Locate the cell with the specified text and output its [X, Y] center coordinate. 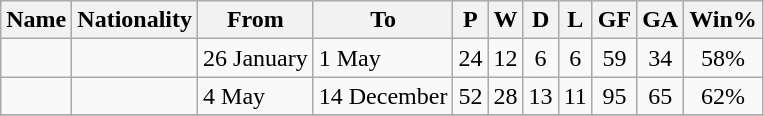
14 December [383, 96]
12 [506, 58]
P [470, 20]
D [540, 20]
13 [540, 96]
59 [614, 58]
52 [470, 96]
L [575, 20]
62% [724, 96]
26 January [256, 58]
65 [660, 96]
Win% [724, 20]
To [383, 20]
28 [506, 96]
Name [36, 20]
34 [660, 58]
1 May [383, 58]
4 May [256, 96]
95 [614, 96]
11 [575, 96]
Nationality [135, 20]
W [506, 20]
GF [614, 20]
24 [470, 58]
GA [660, 20]
From [256, 20]
58% [724, 58]
